Capture the cell that displays the provided text and extract its [X, Y] central coordinate. 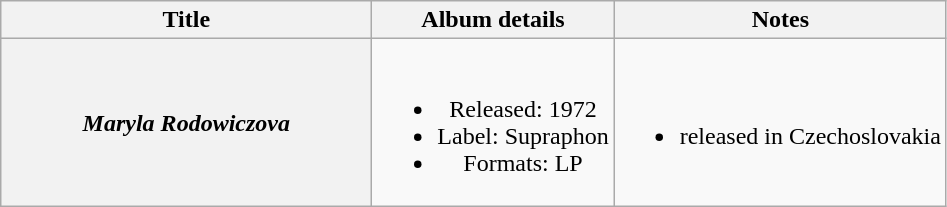
Notes [780, 20]
released in Czechoslovakia [780, 122]
Title [186, 20]
Maryla Rodowiczova [186, 122]
Released: 1972Label: SupraphonFormats: LP [493, 122]
Album details [493, 20]
